Capture the cell that displays the provided text and extract its (X, Y) central coordinate. 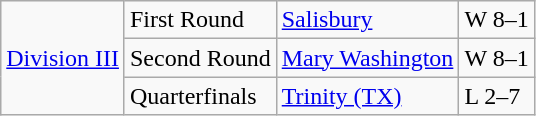
Mary Washington (368, 58)
Quarterfinals (200, 96)
First Round (200, 20)
Trinity (TX) (368, 96)
Division III (63, 58)
L 2–7 (496, 96)
Salisbury (368, 20)
Second Round (200, 58)
